Provide the [x, y] coordinate of the cell's center where the given text is located.  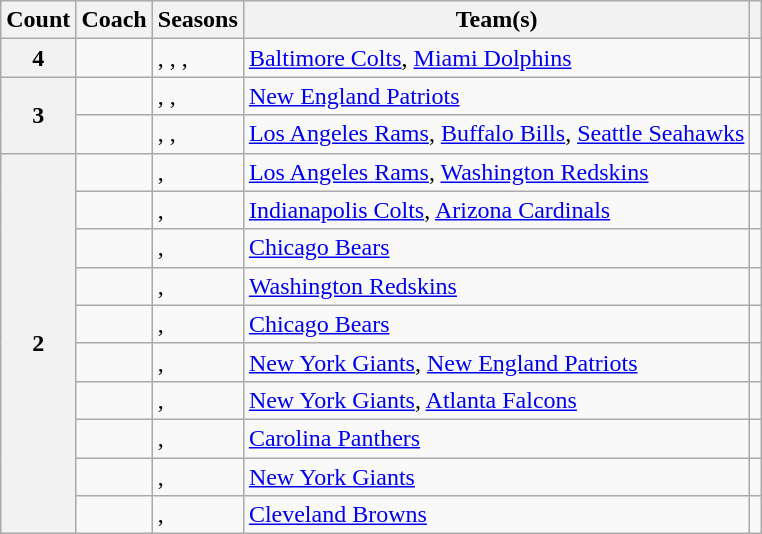
4 [38, 58]
Los Angeles Rams, Buffalo Bills, Seattle Seahawks [496, 134]
Count [38, 20]
Cleveland Browns [496, 515]
New England Patriots [496, 96]
Seasons [198, 20]
2 [38, 344]
Baltimore Colts, Miami Dolphins [496, 58]
Carolina Panthers [496, 438]
New York Giants, Atlanta Falcons [496, 400]
Coach [114, 20]
, , , [198, 58]
Los Angeles Rams, Washington Redskins [496, 172]
3 [38, 115]
Indianapolis Colts, Arizona Cardinals [496, 210]
Washington Redskins [496, 286]
New York Giants, New England Patriots [496, 362]
Team(s) [496, 20]
New York Giants [496, 477]
